Locate the cell with the specified text and output its (X, Y) center coordinate. 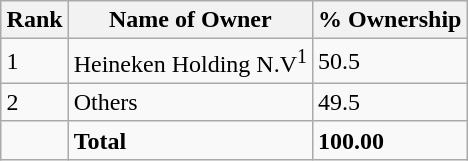
100.00 (390, 140)
50.5 (390, 62)
Others (190, 102)
2 (34, 102)
Total (190, 140)
Rank (34, 20)
49.5 (390, 102)
% Ownership (390, 20)
Name of Owner (190, 20)
1 (34, 62)
Heineken Holding N.V1 (190, 62)
